Provide the [x, y] coordinate of the cell's center where the given text is located.  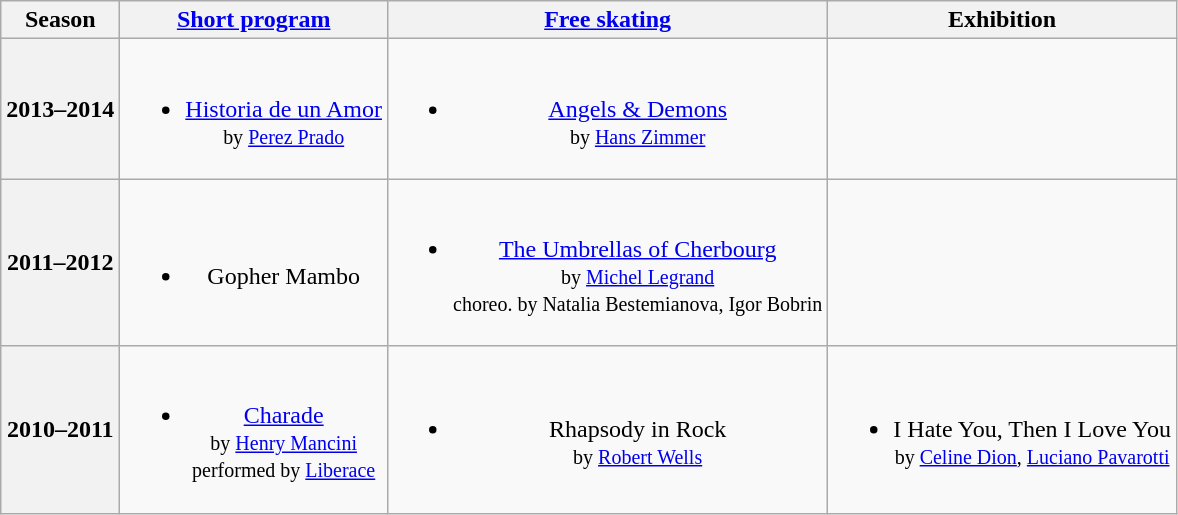
Season [60, 20]
Gopher Mambo [254, 262]
Exhibition [1002, 20]
Rhapsody in Rock by Robert Wells [608, 430]
The Umbrellas of Cherbourg by Michel Legrand choreo. by Natalia Bestemianova, Igor Bobrin [608, 262]
Charade by Henry Mancini performed by Liberace [254, 430]
Free skating [608, 20]
2010–2011 [60, 430]
I Hate You, Then I Love You by Celine Dion, Luciano Pavarotti [1002, 430]
Angels & Demons by Hans Zimmer [608, 109]
2011–2012 [60, 262]
Historia de un Amor by Perez Prado [254, 109]
Short program [254, 20]
2013–2014 [60, 109]
